Scan for the cell matching the given text and deliver its (x, y) coordinate at center. 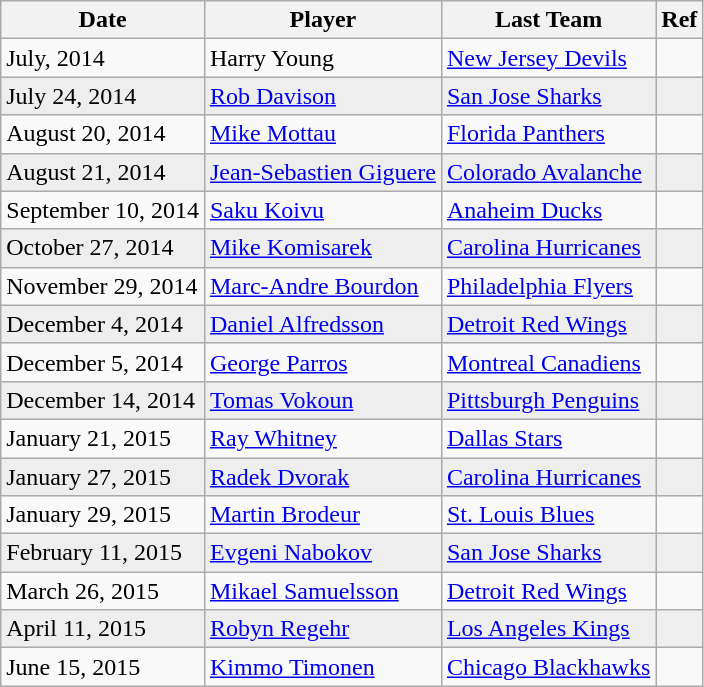
October 27, 2014 (103, 248)
December 5, 2014 (103, 362)
November 29, 2014 (103, 286)
Mike Komisarek (322, 248)
Last Team (548, 20)
Saku Koivu (322, 210)
Los Angeles Kings (548, 629)
January 27, 2015 (103, 477)
February 11, 2015 (103, 553)
Ray Whitney (322, 438)
Montreal Canadiens (548, 362)
April 11, 2015 (103, 629)
Daniel Alfredsson (322, 324)
January 21, 2015 (103, 438)
Mike Mottau (322, 134)
August 21, 2014 (103, 172)
September 10, 2014 (103, 210)
December 4, 2014 (103, 324)
George Parros (322, 362)
March 26, 2015 (103, 591)
Player (322, 20)
Harry Young (322, 58)
January 29, 2015 (103, 515)
Philadelphia Flyers (548, 286)
Robyn Regehr (322, 629)
Florida Panthers (548, 134)
Colorado Avalanche (548, 172)
August 20, 2014 (103, 134)
June 15, 2015 (103, 667)
Evgeni Nabokov (322, 553)
Anaheim Ducks (548, 210)
Rob Davison (322, 96)
Chicago Blackhawks (548, 667)
Ref (680, 20)
Jean-Sebastien Giguere (322, 172)
Kimmo Timonen (322, 667)
Dallas Stars (548, 438)
St. Louis Blues (548, 515)
Tomas Vokoun (322, 400)
Martin Brodeur (322, 515)
July, 2014 (103, 58)
Marc-Andre Bourdon (322, 286)
Mikael Samuelsson (322, 591)
Pittsburgh Penguins (548, 400)
December 14, 2014 (103, 400)
Date (103, 20)
New Jersey Devils (548, 58)
Radek Dvorak (322, 477)
July 24, 2014 (103, 96)
